Find where the given text appears and provide that cell's center as (X, Y) coordinate. 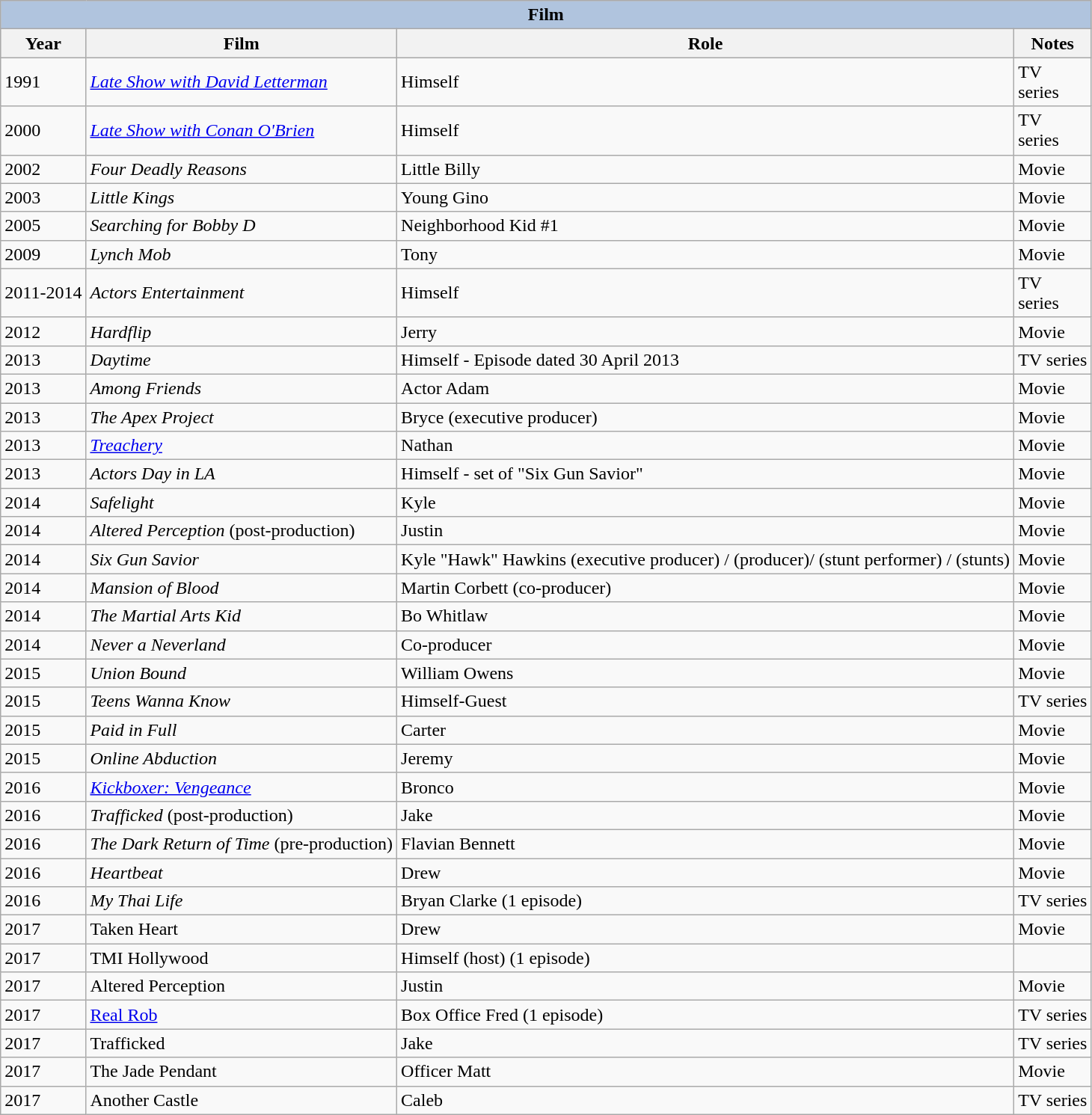
Nathan (706, 446)
Real Rob (242, 1015)
Lynch Mob (242, 254)
Kyle "Hawk" Hawkins (executive producer) / (producer)/ (stunt performer) / (stunts) (706, 559)
My Thai Life (242, 901)
2009 (43, 254)
The Dark Return of Time (pre-production) (242, 844)
Kickboxer: Vengeance (242, 787)
1991 (43, 82)
Actors Day in LA (242, 474)
Daytime (242, 360)
Searching for Bobby D (242, 226)
Box Office Fred (1 episode) (706, 1015)
Paid in Full (242, 730)
Officer Matt (706, 1072)
The Apex Project (242, 417)
William Owens (706, 673)
Himself - set of "Six Gun Savior" (706, 474)
2002 (43, 169)
Himself - Episode dated 30 April 2013 (706, 360)
Little Billy (706, 169)
Trafficked (post-production) (242, 815)
Taken Heart (242, 930)
Union Bound (242, 673)
Little Kings (242, 197)
The Martial Arts Kid (242, 616)
Four Deadly Reasons (242, 169)
Kyle (706, 503)
Among Friends (242, 388)
Teens Wanna Know (242, 701)
Notes (1053, 43)
Co-producer (706, 645)
Jerry (706, 331)
Tony (706, 254)
Bo Whitlaw (706, 616)
Altered Perception (242, 986)
Neighborhood Kid #1 (706, 226)
Trafficked (242, 1043)
TMI Hollywood (242, 958)
Martin Corbett (co-producer) (706, 588)
Young Gino (706, 197)
Caleb (706, 1100)
Flavian Bennett (706, 844)
Year (43, 43)
Altered Perception (post-production) (242, 531)
Heartbeat (242, 873)
2000 (43, 130)
2003 (43, 197)
Himself-Guest (706, 701)
Carter (706, 730)
Online Abduction (242, 758)
Never a Neverland (242, 645)
Late Show with Conan O'Brien (242, 130)
Bryce (executive producer) (706, 417)
Actor Adam (706, 388)
Mansion of Blood (242, 588)
Role (706, 43)
Treachery (242, 446)
Six Gun Savior (242, 559)
Late Show with David Letterman (242, 82)
Safelight (242, 503)
Another Castle (242, 1100)
2011-2014 (43, 293)
2005 (43, 226)
The Jade Pendant (242, 1072)
Bronco (706, 787)
Actors Entertainment (242, 293)
Bryan Clarke (1 episode) (706, 901)
Jeremy (706, 758)
Hardflip (242, 331)
Himself (host) (1 episode) (706, 958)
2012 (43, 331)
